Scan for the cell matching the given text and deliver its (x, y) coordinate at center. 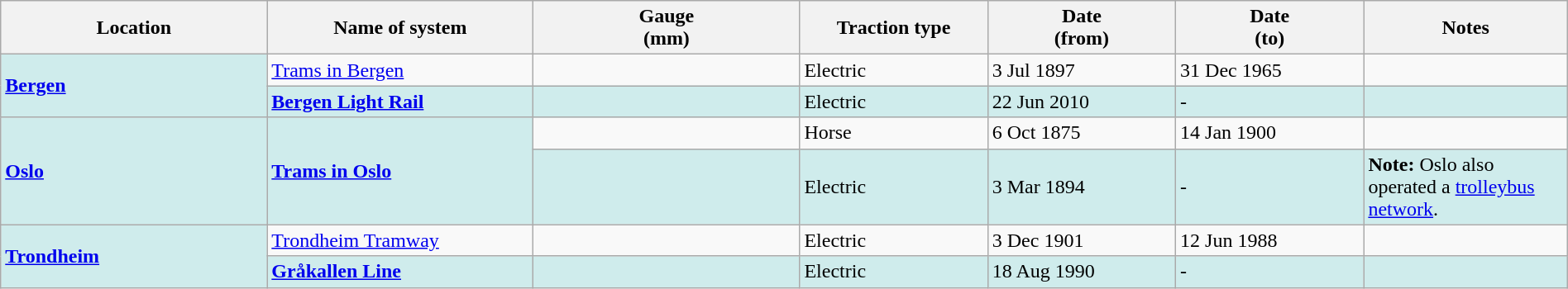
Bergen (134, 86)
Trams in Oslo (400, 171)
Oslo (134, 171)
Traction type (893, 28)
Trondheim (134, 256)
Trondheim Tramway (400, 240)
Notes (1465, 28)
14 Jan 1900 (1270, 133)
Bergen Light Rail (400, 102)
Date (from) (1082, 28)
12 Jun 1988 (1270, 240)
Gråkallen Line (400, 272)
3 Dec 1901 (1082, 240)
6 Oct 1875 (1082, 133)
Date (to) (1270, 28)
Location (134, 28)
Note: Oslo also operated a trolleybus network. (1465, 187)
Trams in Bergen (400, 70)
3 Jul 1897 (1082, 70)
3 Mar 1894 (1082, 187)
18 Aug 1990 (1082, 272)
Gauge (mm) (667, 28)
31 Dec 1965 (1270, 70)
Name of system (400, 28)
Horse (893, 133)
22 Jun 2010 (1082, 102)
